For the text-containing cell, return its midpoint in (x, y) coordinate format. 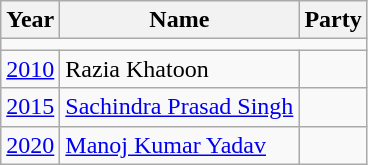
Year (30, 20)
Name (180, 20)
Party (333, 20)
Manoj Kumar Yadav (180, 145)
Sachindra Prasad Singh (180, 107)
2015 (30, 107)
2020 (30, 145)
2010 (30, 69)
Razia Khatoon (180, 69)
